Return the [X, Y] coordinate for the center point of the cell that contains the specified text.  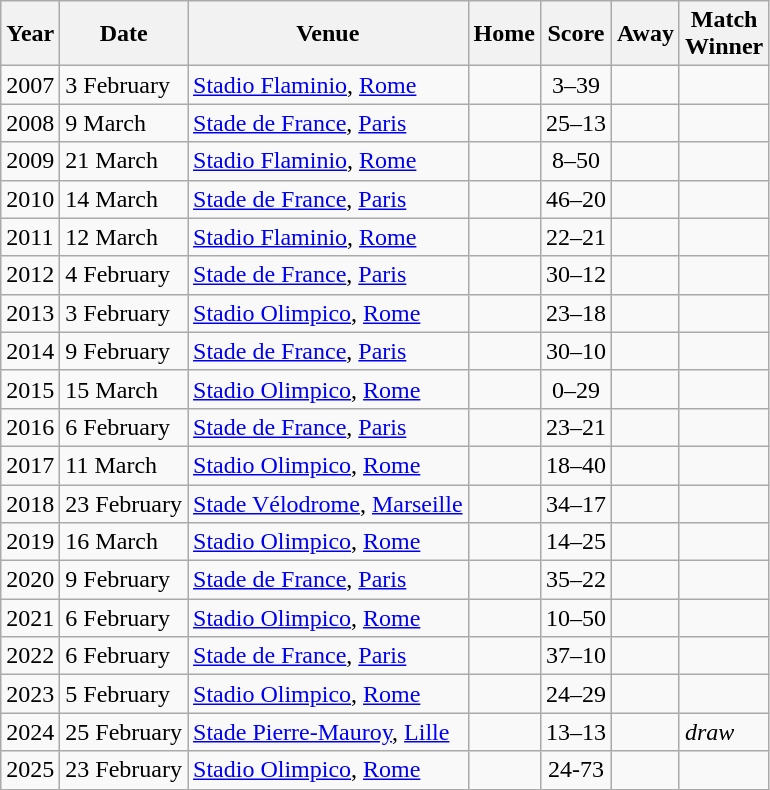
2015 [30, 389]
15 March [124, 389]
23–18 [576, 313]
MatchWinner [724, 34]
Year [30, 34]
24-73 [576, 770]
5 February [124, 694]
30–10 [576, 351]
2013 [30, 313]
2017 [30, 465]
0–29 [576, 389]
2012 [30, 275]
3–39 [576, 85]
25 February [124, 732]
2018 [30, 503]
2007 [30, 85]
46–20 [576, 199]
2010 [30, 199]
25–13 [576, 123]
Stade Pierre-Mauroy, Lille [328, 732]
Date [124, 34]
Venue [328, 34]
22–21 [576, 237]
2023 [30, 694]
37–10 [576, 656]
10–50 [576, 618]
35–22 [576, 580]
2016 [30, 427]
30–12 [576, 275]
2024 [30, 732]
8–50 [576, 161]
14–25 [576, 542]
34–17 [576, 503]
Score [576, 34]
2020 [30, 580]
2022 [30, 656]
13–13 [576, 732]
12 March [124, 237]
Stade Vélodrome, Marseille [328, 503]
16 March [124, 542]
24–29 [576, 694]
2011 [30, 237]
Away [646, 34]
18–40 [576, 465]
2008 [30, 123]
2019 [30, 542]
14 March [124, 199]
11 March [124, 465]
draw [724, 732]
Home [504, 34]
21 March [124, 161]
2021 [30, 618]
2025 [30, 770]
9 March [124, 123]
23–21 [576, 427]
2009 [30, 161]
4 February [124, 275]
2014 [30, 351]
